Return the (x, y) coordinate for the center point of the cell that contains the specified text.  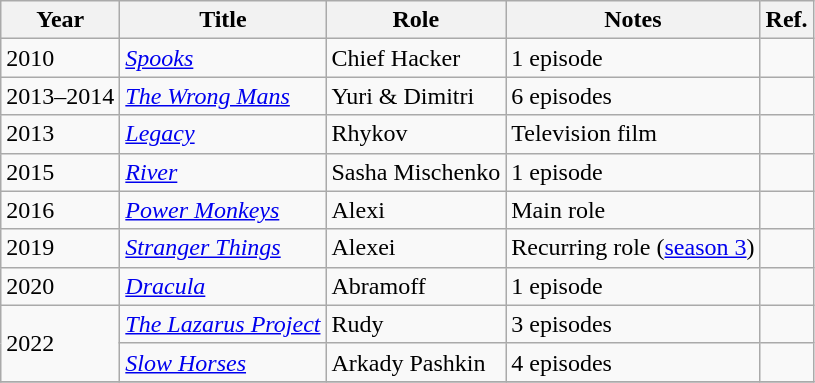
2013 (60, 134)
Role (416, 20)
Rhykov (416, 134)
Title (223, 20)
Rudy (416, 324)
3 episodes (633, 324)
River (223, 172)
Main role (633, 210)
2015 (60, 172)
Power Monkeys (223, 210)
Dracula (223, 286)
2019 (60, 248)
Yuri & Dimitri (416, 96)
Chief Hacker (416, 58)
Television film (633, 134)
Spooks (223, 58)
Ref. (786, 20)
Sasha Mischenko (416, 172)
2020 (60, 286)
Year (60, 20)
Alexi (416, 210)
Recurring role (season 3) (633, 248)
Stranger Things (223, 248)
2016 (60, 210)
The Wrong Mans (223, 96)
2013–2014 (60, 96)
Slow Horses (223, 362)
2010 (60, 58)
Legacy (223, 134)
Notes (633, 20)
Alexei (416, 248)
The Lazarus Project (223, 324)
2022 (60, 343)
4 episodes (633, 362)
Abramoff (416, 286)
6 episodes (633, 96)
Arkady Pashkin (416, 362)
